Return (X, Y) of the center of cell containing provided text 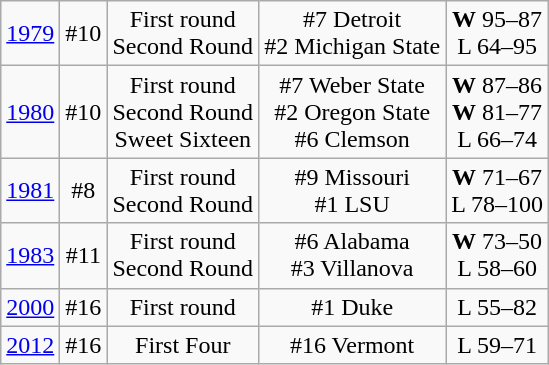
#16 Vermont (352, 345)
#1 Duke (352, 307)
2000 (30, 307)
L 55–82 (498, 307)
#7 Weber State#2 Oregon State#6 Clemson (352, 112)
#6 Alabama#3 Villanova (352, 256)
1981 (30, 190)
#8 (84, 190)
First roundSecond RoundSweet Sixteen (183, 112)
1980 (30, 112)
First round (183, 307)
#11 (84, 256)
First Four (183, 345)
#7 Detroit#2 Michigan State (352, 34)
W 95–87L 64–95 (498, 34)
2012 (30, 345)
L 59–71 (498, 345)
W 71–67L 78–100 (498, 190)
W 73–50L 58–60 (498, 256)
W 87–86W 81–77L 66–74 (498, 112)
#9 Missouri#1 LSU (352, 190)
1979 (30, 34)
1983 (30, 256)
